Pinpoint the cell where the given text exists, returning its (X, Y) midpoint coordinate. 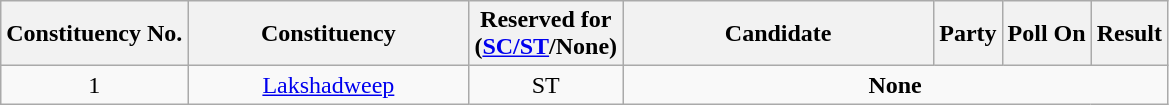
Party (968, 34)
Poll On (1046, 34)
1 (94, 85)
ST (546, 85)
Result (1129, 34)
Lakshadweep (328, 85)
Candidate (778, 34)
None (896, 85)
Constituency No. (94, 34)
Constituency (328, 34)
Reserved for(SC/ST/None) (546, 34)
